Find where the given text appears and provide that cell's center as (X, Y) coordinate. 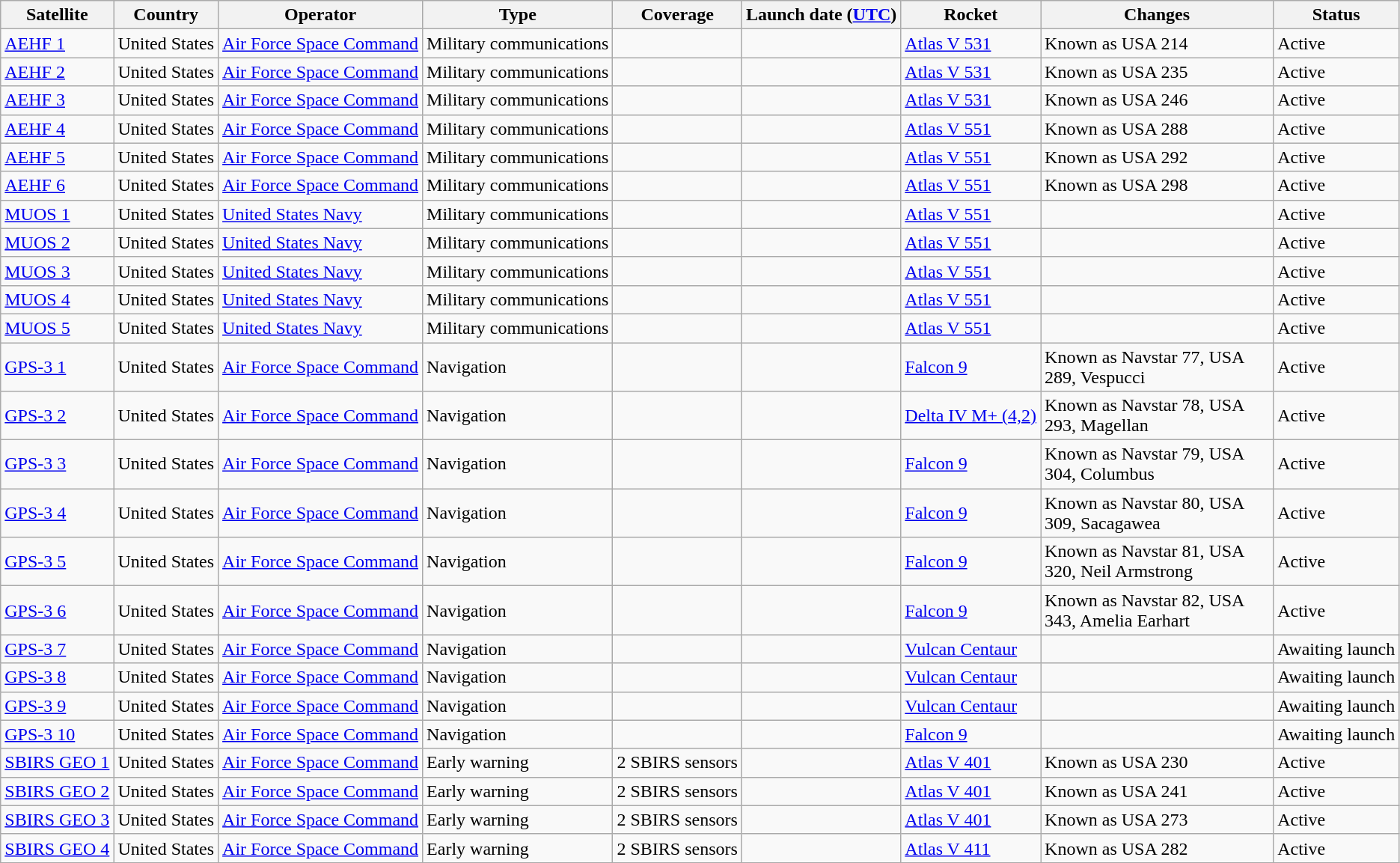
GPS-3 2 (57, 416)
MUOS 3 (57, 271)
Known as USA 282 (1157, 848)
Country (166, 15)
Operator (320, 15)
SBIRS GEO 2 (57, 791)
Coverage (677, 15)
Known as USA 273 (1157, 820)
Delta IV M+ (4,2) (971, 416)
Known as USA 246 (1157, 100)
MUOS 5 (57, 328)
Type (518, 15)
GPS-3 3 (57, 464)
Known as USA 298 (1157, 186)
Known as Navstar 81, USA 320, Neil Armstrong (1157, 561)
GPS-3 9 (57, 706)
MUOS 1 (57, 214)
AEHF 6 (57, 186)
AEHF 2 (57, 72)
SBIRS GEO 3 (57, 820)
MUOS 2 (57, 243)
Known as Navstar 79, USA 304, Columbus (1157, 464)
GPS-3 1 (57, 367)
Known as Navstar 77, USA 289, Vespucci (1157, 367)
Known as USA 214 (1157, 43)
Rocket (971, 15)
Satellite (57, 15)
Known as Navstar 80, USA 309, Sacagawea (1157, 513)
AEHF 5 (57, 157)
AEHF 1 (57, 43)
GPS-3 5 (57, 561)
Changes (1157, 15)
GPS-3 8 (57, 677)
GPS-3 4 (57, 513)
Known as USA 241 (1157, 791)
Known as USA 230 (1157, 763)
Known as Navstar 82, USA 343, Amelia Earhart (1157, 611)
Known as USA 235 (1157, 72)
Launch date (UTC) (821, 15)
SBIRS GEO 1 (57, 763)
Atlas V 411 (971, 848)
Known as USA 288 (1157, 129)
Known as Navstar 78, USA 293, Magellan (1157, 416)
GPS-3 7 (57, 649)
AEHF 3 (57, 100)
GPS-3 6 (57, 611)
AEHF 4 (57, 129)
SBIRS GEO 4 (57, 848)
GPS-3 10 (57, 734)
MUOS 4 (57, 299)
Status (1336, 15)
Known as USA 292 (1157, 157)
